For the text-containing cell, return its midpoint in [x, y] coordinate format. 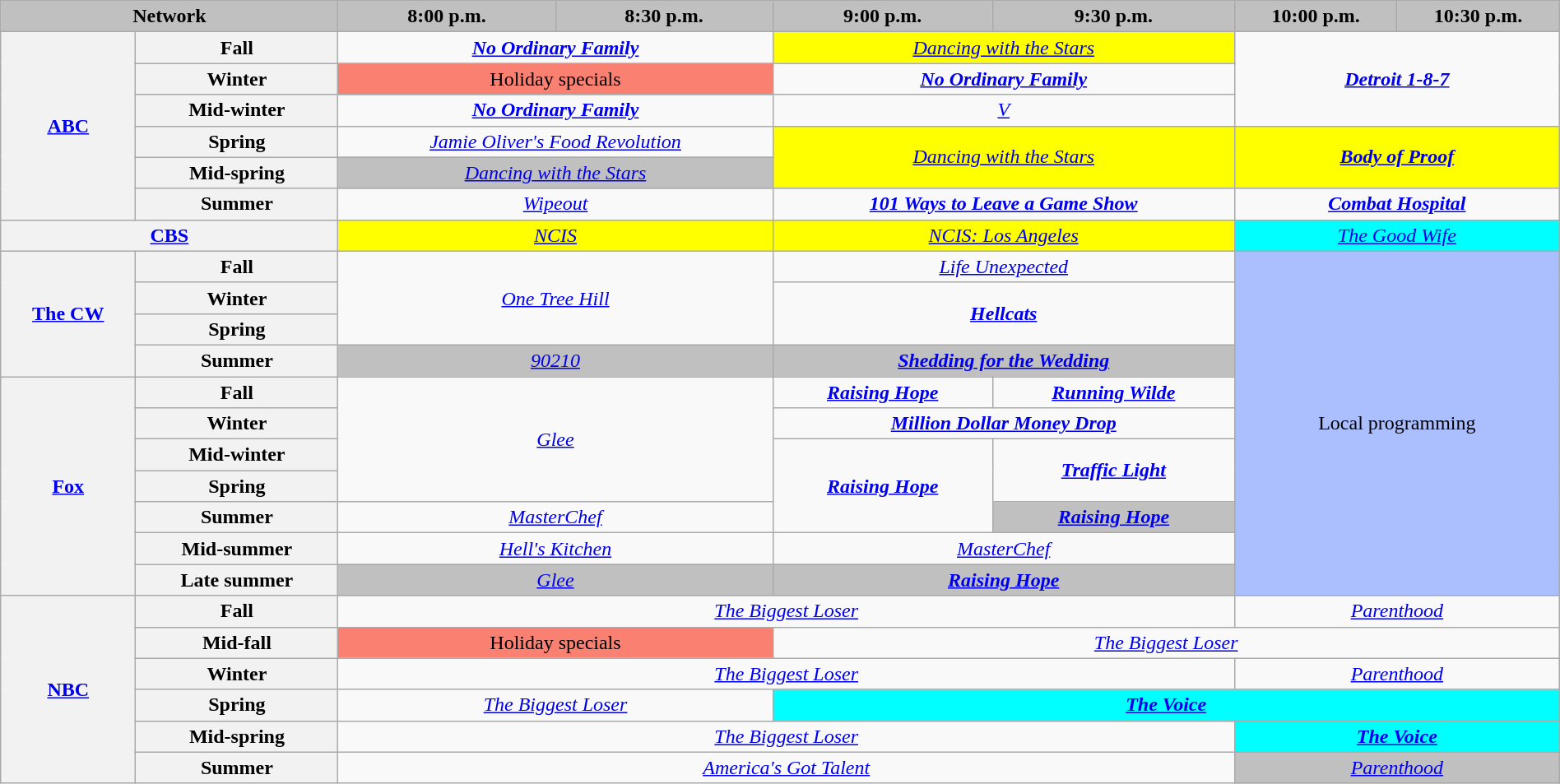
NCIS: Los Angeles [1004, 235]
Network [169, 16]
8:30 p.m. [664, 16]
Life Unexpected [1004, 267]
101 Ways to Leave a Game Show [1004, 204]
NCIS [555, 235]
The CW [68, 313]
Wipeout [555, 204]
10:30 p.m. [1478, 16]
Late summer [237, 580]
Detroit 1-8-7 [1397, 79]
Jamie Oliver's Food Revolution [555, 141]
Mid-fall [237, 643]
CBS [169, 235]
Million Dollar Money Drop [1004, 424]
Running Wilde [1113, 392]
Shedding for the Wedding [1004, 360]
Hellcats [1004, 313]
Mid-summer [237, 549]
Traffic Light [1113, 471]
Fox [68, 486]
ABC [68, 126]
Hell's Kitchen [555, 549]
Combat Hospital [1397, 204]
NBC [68, 689]
The Good Wife [1397, 235]
9:30 p.m. [1113, 16]
8:00 p.m. [447, 16]
9:00 p.m. [882, 16]
90210 [555, 360]
One Tree Hill [555, 298]
10:00 p.m. [1315, 16]
Body of Proof [1397, 157]
Local programming [1397, 423]
America's Got Talent [787, 768]
V [1004, 110]
